Detect which cell encompasses the target text, then output its (x, y) center coordinate. 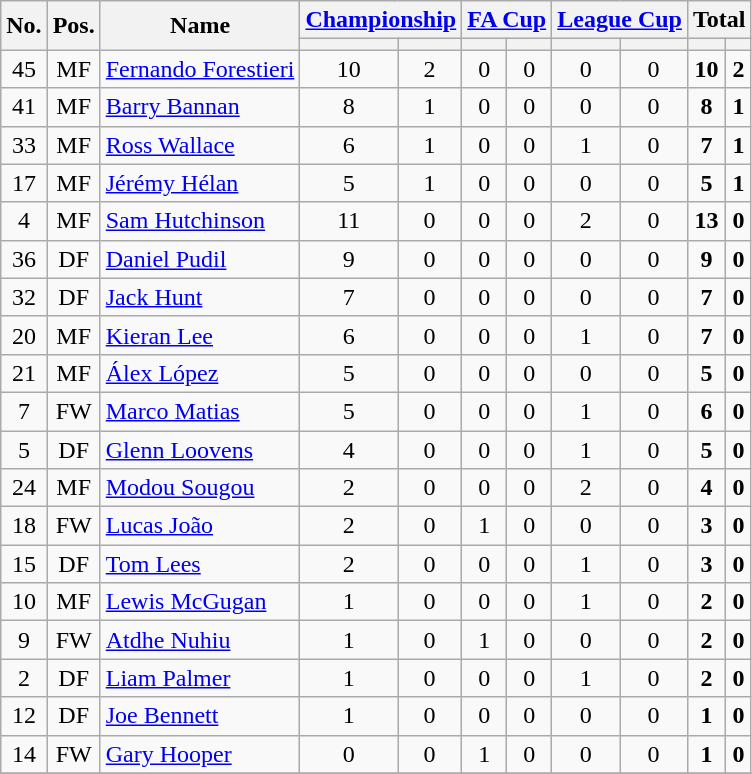
14 (24, 754)
Total (719, 20)
45 (24, 69)
Liam Palmer (200, 678)
Tom Lees (200, 564)
Marco Matias (200, 411)
17 (24, 183)
Sam Hutchinson (200, 221)
Name (200, 26)
Atdhe Nuhiu (200, 640)
Lewis McGugan (200, 602)
15 (24, 564)
League Cup (620, 20)
Kieran Lee (200, 335)
Glenn Loovens (200, 449)
Jérémy Hélan (200, 183)
20 (24, 335)
Lucas João (200, 526)
No. (24, 26)
Fernando Forestieri (200, 69)
Daniel Pudil (200, 259)
13 (706, 221)
Joe Bennett (200, 716)
12 (24, 716)
Álex López (200, 373)
32 (24, 297)
Ross Wallace (200, 145)
18 (24, 526)
Jack Hunt (200, 297)
41 (24, 107)
Championship (381, 20)
33 (24, 145)
Barry Bannan (200, 107)
36 (24, 259)
21 (24, 373)
24 (24, 488)
Gary Hooper (200, 754)
FA Cup (507, 20)
11 (349, 221)
Pos. (74, 26)
Modou Sougou (200, 488)
